Locate the cell with the specified text and output its [x, y] center coordinate. 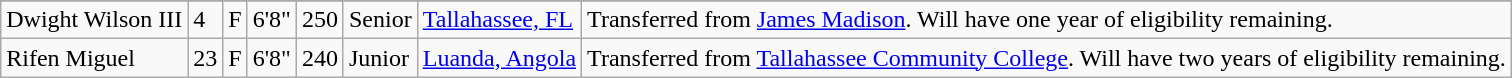
Rifen Miguel [94, 58]
Luanda, Angola [499, 58]
Dwight Wilson III [94, 20]
240 [320, 58]
4 [206, 20]
Tallahassee, FL [499, 20]
Junior [380, 58]
Senior [380, 20]
23 [206, 58]
Transferred from James Madison. Will have one year of eligibility remaining. [1047, 20]
250 [320, 20]
Transferred from Tallahassee Community College. Will have two years of eligibility remaining. [1047, 58]
